Find where the given text appears and provide that cell's center as [X, Y] coordinate. 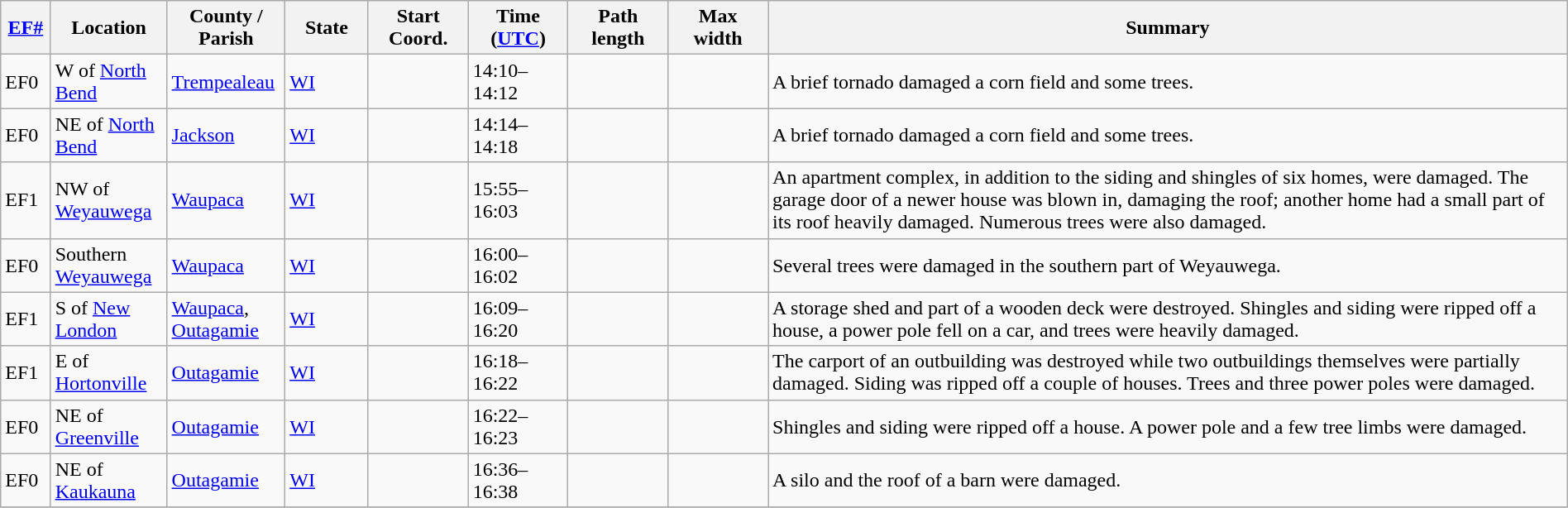
Start Coord. [418, 28]
Shingles and siding were ripped off a house. A power pole and a few tree limbs were damaged. [1168, 427]
S of New London [109, 319]
Location [109, 28]
Path length [619, 28]
Jackson [227, 136]
A silo and the roof of a barn were damaged. [1168, 480]
EF# [26, 28]
16:36–16:38 [518, 480]
16:09–16:20 [518, 319]
E of Hortonville [109, 372]
Waupaca, Outagamie [227, 319]
16:18–16:22 [518, 372]
NE of Greenville [109, 427]
16:00–16:02 [518, 265]
Several trees were damaged in the southern part of Weyauwega. [1168, 265]
14:14–14:18 [518, 136]
NW of Weyauwega [109, 200]
County / Parish [227, 28]
Max width [718, 28]
State [327, 28]
NE of North Bend [109, 136]
15:55–16:03 [518, 200]
16:22–16:23 [518, 427]
Southern Weyauwega [109, 265]
14:10–14:12 [518, 81]
NE of Kaukauna [109, 480]
W of North Bend [109, 81]
Summary [1168, 28]
Time (UTC) [518, 28]
Trempealeau [227, 81]
